Locate the cell with the specified text and output its (x, y) center coordinate. 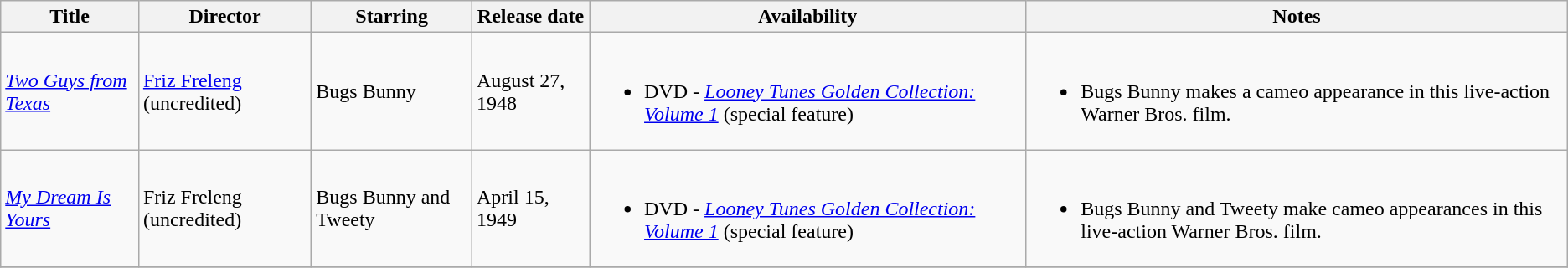
Bugs Bunny makes a cameo appearance in this live-action Warner Bros. film. (1297, 91)
Title (70, 17)
Notes (1297, 17)
Bugs Bunny and Tweety make cameo appearances in this live-action Warner Bros. film. (1297, 209)
August 27, 1948 (530, 91)
April 15, 1949 (530, 209)
Starring (392, 17)
Two Guys from Texas (70, 91)
Bugs Bunny (392, 91)
Release date (530, 17)
Availability (807, 17)
Director (224, 17)
My Dream Is Yours (70, 209)
Bugs Bunny and Tweety (392, 209)
